Pinpoint the cell where the given text exists, returning its (X, Y) midpoint coordinate. 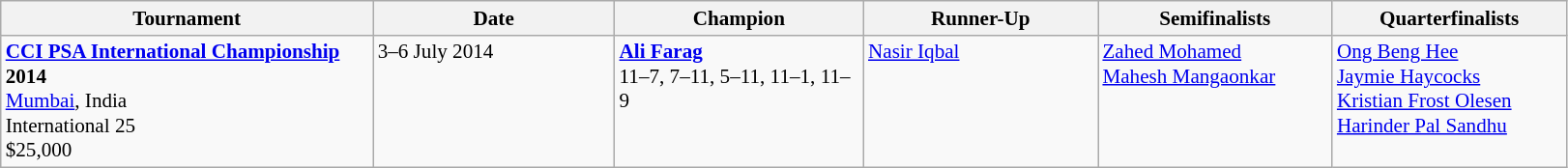
Ong Beng Hee Jaymie Haycocks Kristian Frost Olesen Harinder Pal Sandhu (1449, 100)
Date (494, 17)
Zahed Mohamed Mahesh Mangaonkar (1215, 100)
Semifinalists (1215, 17)
Champion (739, 17)
CCI PSA International Championship 2014 Mumbai, IndiaInternational 25$25,000 (188, 100)
3–6 July 2014 (494, 100)
Tournament (188, 17)
Nasir Iqbal (980, 100)
Runner-Up (980, 17)
Ali Farag11–7, 7–11, 5–11, 11–1, 11–9 (739, 100)
Quarterfinalists (1449, 17)
